For the text-containing cell, return its midpoint in (x, y) coordinate format. 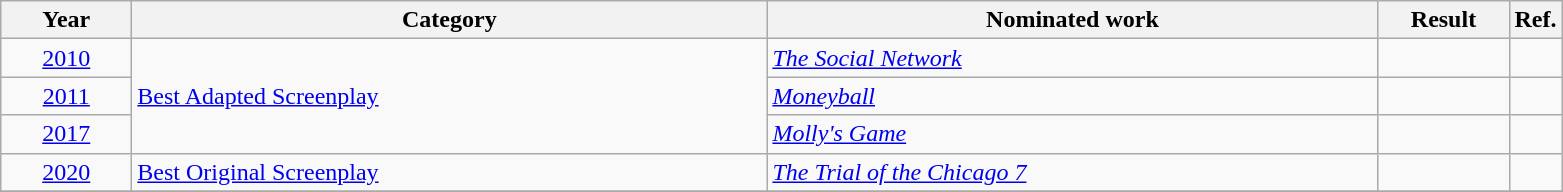
Result (1444, 20)
The Social Network (1072, 58)
2010 (66, 58)
Year (66, 20)
2017 (66, 134)
Category (450, 20)
Moneyball (1072, 96)
2020 (66, 172)
Molly's Game (1072, 134)
Ref. (1536, 20)
Nominated work (1072, 20)
Best Adapted Screenplay (450, 96)
The Trial of the Chicago 7 (1072, 172)
2011 (66, 96)
Best Original Screenplay (450, 172)
